Extract the [X, Y] coordinate from the center of the cell holding the provided text.  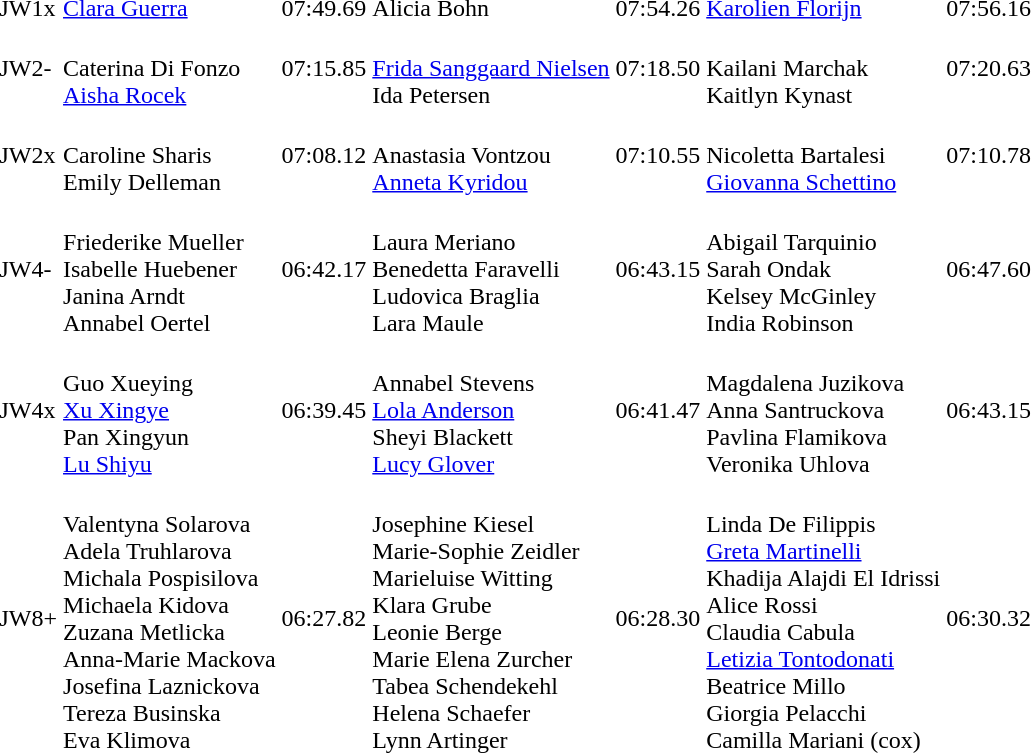
Nicoletta BartalesiGiovanna Schettino [824, 155]
Magdalena JuzikovaAnna SantruckovaPavlina FlamikovaVeronika Uhlova [824, 410]
Kailani MarchakKaitlyn Kynast [824, 68]
Guo XueyingXu XingyePan XingyunLu Shiyu [170, 410]
Caroline SharisEmily Delleman [170, 155]
06:41.47 [658, 410]
06:39.45 [324, 410]
07:15.85 [324, 68]
Caterina Di FonzoAisha Rocek [170, 68]
Abigail TarquinioSarah OndakKelsey McGinleyIndia Robinson [824, 269]
Anastasia VontzouAnneta Kyridou [491, 155]
Frida Sanggaard NielsenIda Petersen [491, 68]
07:08.12 [324, 155]
06:43.15 [658, 269]
07:10.55 [658, 155]
06:42.17 [324, 269]
07:18.50 [658, 68]
Laura MerianoBenedetta FaravelliLudovica BragliaLara Maule [491, 269]
Friederike MuellerIsabelle HuebenerJanina ArndtAnnabel Oertel [170, 269]
Annabel StevensLola AndersonSheyi BlackettLucy Glover [491, 410]
